From the cell containing the given text, extract its center point as (X, Y) coordinate. 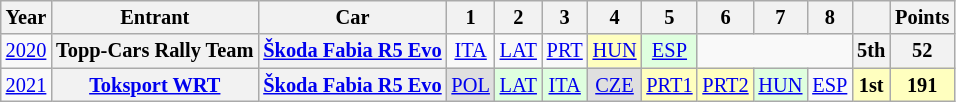
1st (871, 85)
191 (922, 85)
52 (922, 51)
1 (471, 17)
2021 (26, 85)
5 (669, 17)
7 (781, 17)
5th (871, 51)
PRT1 (669, 85)
Entrant (154, 17)
3 (565, 17)
8 (830, 17)
Topp-Cars Rally Team (154, 51)
Car (352, 17)
CZE (615, 85)
2 (518, 17)
POL (471, 85)
4 (615, 17)
Toksport WRT (154, 85)
PRT2 (725, 85)
Year (26, 17)
2020 (26, 51)
6 (725, 17)
Points (922, 17)
PRT (565, 51)
